From the cell containing the given text, extract its center point as (X, Y) coordinate. 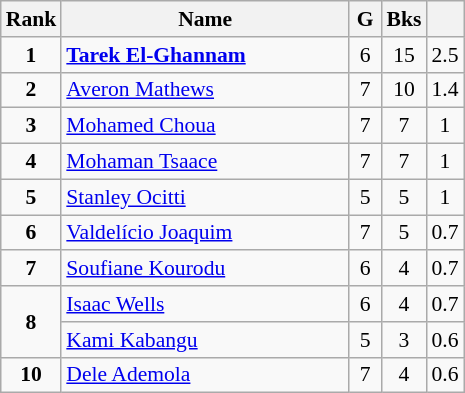
8 (32, 322)
Stanley Ocitti (205, 197)
Rank (32, 19)
Bks (404, 19)
Kami Kabangu (205, 340)
Valdelício Joaquim (205, 233)
Soufiane Kourodu (205, 269)
15 (404, 55)
Averon Mathews (205, 90)
2.5 (444, 55)
Tarek El-Ghannam (205, 55)
Mohamed Choua (205, 126)
Isaac Wells (205, 304)
Dele Ademola (205, 375)
Mohaman Tsaace (205, 162)
Name (205, 19)
G (366, 19)
1.4 (444, 90)
2 (32, 90)
